Find where the given text appears and provide that cell's center as (X, Y) coordinate. 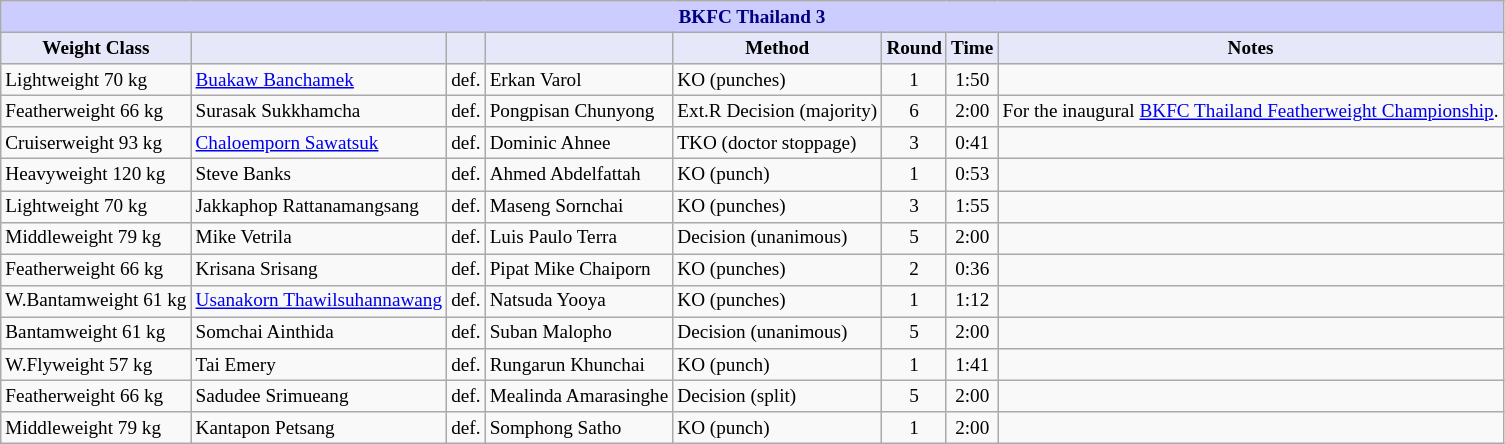
Bantamweight 61 kg (96, 333)
Pongpisan Chunyong (579, 111)
W.Bantamweight 61 kg (96, 301)
W.Flyweight 57 kg (96, 365)
Chaloemporn Sawatsuk (319, 143)
Erkan Varol (579, 80)
Rungarun Khunchai (579, 365)
Buakaw Banchamek (319, 80)
0:41 (972, 143)
Suban Malopho (579, 333)
Luis Paulo Terra (579, 238)
Steve Banks (319, 175)
Sadudee Srimueang (319, 396)
Somphong Satho (579, 428)
BKFC Thailand 3 (752, 17)
Krisana Srisang (319, 270)
Mealinda Amarasinghe (579, 396)
Method (778, 48)
For the inaugural BKFC Thailand Featherweight Championship. (1250, 111)
Cruiserweight 93 kg (96, 143)
1:41 (972, 365)
Round (914, 48)
2 (914, 270)
Usanakorn Thawilsuhannawang (319, 301)
Surasak Sukkhamcha (319, 111)
1:55 (972, 206)
Weight Class (96, 48)
Maseng Sornchai (579, 206)
1:50 (972, 80)
Notes (1250, 48)
Tai Emery (319, 365)
Pipat Mike Chaiporn (579, 270)
Mike Vetrila (319, 238)
TKO (doctor stoppage) (778, 143)
Decision (split) (778, 396)
1:12 (972, 301)
Heavyweight 120 kg (96, 175)
0:53 (972, 175)
Natsuda Yooya (579, 301)
0:36 (972, 270)
Somchai Ainthida (319, 333)
Dominic Ahnee (579, 143)
Ext.R Decision (majority) (778, 111)
Ahmed Abdelfattah (579, 175)
Kantapon Petsang (319, 428)
Time (972, 48)
6 (914, 111)
Jakkaphop Rattanamangsang (319, 206)
